Locate the cell with the specified text and output its (x, y) center coordinate. 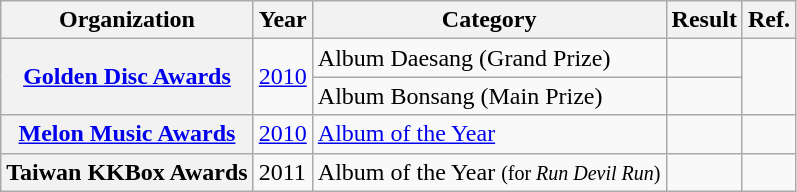
Album Bonsang (Main Prize) (489, 96)
Album Daesang (Grand Prize) (489, 58)
Album of the Year (489, 134)
Result (704, 20)
Ref. (768, 20)
2011 (282, 172)
Organization (127, 20)
Category (489, 20)
Album of the Year (for Run Devil Run) (489, 172)
Taiwan KKBox Awards (127, 172)
Melon Music Awards (127, 134)
Golden Disc Awards (127, 77)
Year (282, 20)
